Locate the cell with the specified text and output its [X, Y] center coordinate. 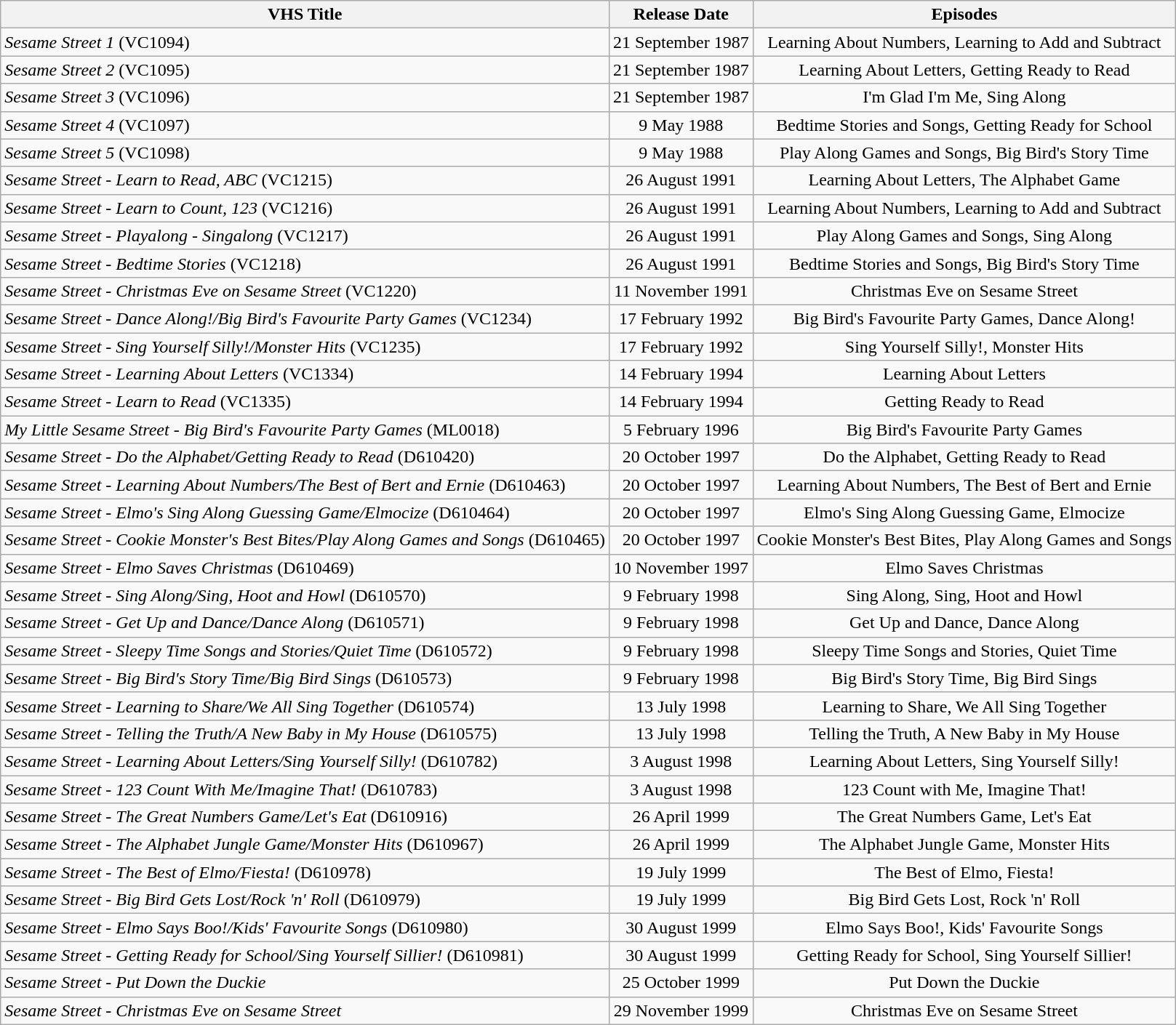
Episodes [964, 15]
Sesame Street - The Great Numbers Game/Let's Eat (D610916) [305, 817]
Play Along Games and Songs, Sing Along [964, 236]
Sesame Street - Do the Alphabet/Getting Ready to Read (D610420) [305, 457]
Sesame Street - Sing Yourself Silly!/Monster Hits (VC1235) [305, 347]
Telling the Truth, A New Baby in My House [964, 733]
Bedtime Stories and Songs, Big Bird's Story Time [964, 263]
Sesame Street - Playalong - Singalong (VC1217) [305, 236]
Play Along Games and Songs, Big Bird's Story Time [964, 153]
Sesame Street - Elmo Saves Christmas (D610469) [305, 568]
Bedtime Stories and Songs, Getting Ready for School [964, 125]
Get Up and Dance, Dance Along [964, 623]
Sesame Street - Dance Along!/Big Bird's Favourite Party Games (VC1234) [305, 318]
Sesame Street - Learning to Share/We All Sing Together (D610574) [305, 706]
Do the Alphabet, Getting Ready to Read [964, 457]
Sesame Street - 123 Count With Me/Imagine That! (D610783) [305, 789]
Sesame Street - Big Bird's Story Time/Big Bird Sings (D610573) [305, 678]
Big Bird's Favourite Party Games [964, 430]
11 November 1991 [681, 291]
Sesame Street 5 (VC1098) [305, 153]
Big Bird's Story Time, Big Bird Sings [964, 678]
Big Bird's Favourite Party Games, Dance Along! [964, 318]
Learning About Letters, Getting Ready to Read [964, 70]
Elmo Saves Christmas [964, 568]
Sesame Street - Christmas Eve on Sesame Street [305, 1010]
Getting Ready to Read [964, 402]
Sesame Street - Telling the Truth/A New Baby in My House (D610575) [305, 733]
My Little Sesame Street - Big Bird's Favourite Party Games (ML0018) [305, 430]
Elmo's Sing Along Guessing Game, Elmocize [964, 512]
Learning About Letters [964, 374]
The Alphabet Jungle Game, Monster Hits [964, 845]
Learning About Letters, The Alphabet Game [964, 180]
Sesame Street - Cookie Monster's Best Bites/Play Along Games and Songs (D610465) [305, 540]
Sing Yourself Silly!, Monster Hits [964, 347]
Sesame Street 3 (VC1096) [305, 97]
Sesame Street 1 (VC1094) [305, 42]
Sesame Street - Big Bird Gets Lost/Rock 'n' Roll (D610979) [305, 900]
Sesame Street - Learn to Read, ABC (VC1215) [305, 180]
Sesame Street - Learning About Numbers/The Best of Bert and Ernie (D610463) [305, 485]
123 Count with Me, Imagine That! [964, 789]
Sleepy Time Songs and Stories, Quiet Time [964, 651]
Sesame Street - Learn to Read (VC1335) [305, 402]
The Great Numbers Game, Let's Eat [964, 817]
Sesame Street 2 (VC1095) [305, 70]
Sesame Street - Bedtime Stories (VC1218) [305, 263]
Sesame Street - Sing Along/Sing, Hoot and Howl (D610570) [305, 595]
Learning About Numbers, The Best of Bert and Ernie [964, 485]
Sesame Street - Learning About Letters/Sing Yourself Silly! (D610782) [305, 761]
Getting Ready for School, Sing Yourself Sillier! [964, 955]
Elmo Says Boo!, Kids' Favourite Songs [964, 928]
Sesame Street - Elmo's Sing Along Guessing Game/Elmocize (D610464) [305, 512]
Big Bird Gets Lost, Rock 'n' Roll [964, 900]
Put Down the Duckie [964, 983]
VHS Title [305, 15]
Sesame Street - The Alphabet Jungle Game/Monster Hits (D610967) [305, 845]
Release Date [681, 15]
Cookie Monster's Best Bites, Play Along Games and Songs [964, 540]
Sesame Street - Learn to Count, 123 (VC1216) [305, 208]
Sesame Street - Get Up and Dance/Dance Along (D610571) [305, 623]
I'm Glad I'm Me, Sing Along [964, 97]
Sesame Street - The Best of Elmo/Fiesta! (D610978) [305, 872]
Learning About Letters, Sing Yourself Silly! [964, 761]
Sesame Street - Elmo Says Boo!/Kids' Favourite Songs (D610980) [305, 928]
The Best of Elmo, Fiesta! [964, 872]
Learning to Share, We All Sing Together [964, 706]
Sesame Street - Sleepy Time Songs and Stories/Quiet Time (D610572) [305, 651]
Sesame Street 4 (VC1097) [305, 125]
10 November 1997 [681, 568]
25 October 1999 [681, 983]
Sing Along, Sing, Hoot and Howl [964, 595]
Sesame Street - Put Down the Duckie [305, 983]
Sesame Street - Christmas Eve on Sesame Street (VC1220) [305, 291]
Sesame Street - Getting Ready for School/Sing Yourself Sillier! (D610981) [305, 955]
Sesame Street - Learning About Letters (VC1334) [305, 374]
5 February 1996 [681, 430]
29 November 1999 [681, 1010]
